Output the [X, Y] coordinate of the center of the cell containing the given text.  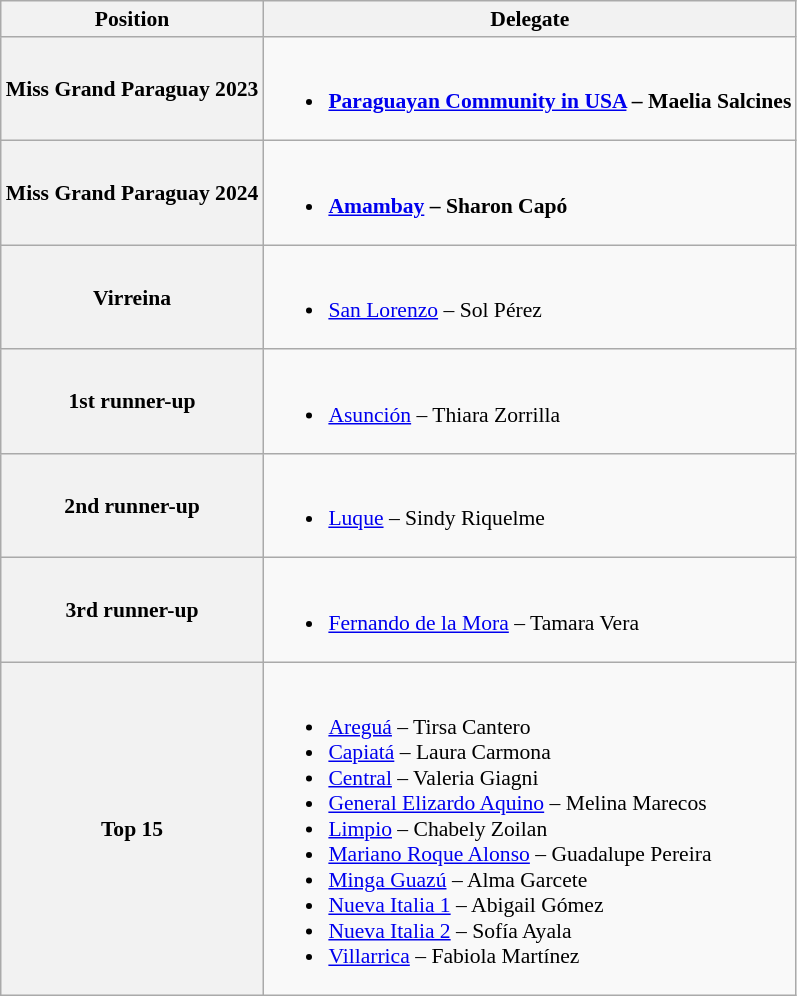
San Lorenzo – Sol Pérez [530, 297]
1st runner-up [132, 402]
Delegate [530, 19]
Luque – Sindy Riquelme [530, 506]
3rd runner-up [132, 610]
Fernando de la Mora – Tamara Vera [530, 610]
Asunción – Thiara Zorrilla [530, 402]
Position [132, 19]
Paraguayan Community in USA – Maelia Salcines [530, 89]
2nd runner-up [132, 506]
Virreina [132, 297]
Amambay – Sharon Capó [530, 193]
Miss Grand Paraguay 2024 [132, 193]
Miss Grand Paraguay 2023 [132, 89]
